Locate the cell with the specified text and output its (x, y) center coordinate. 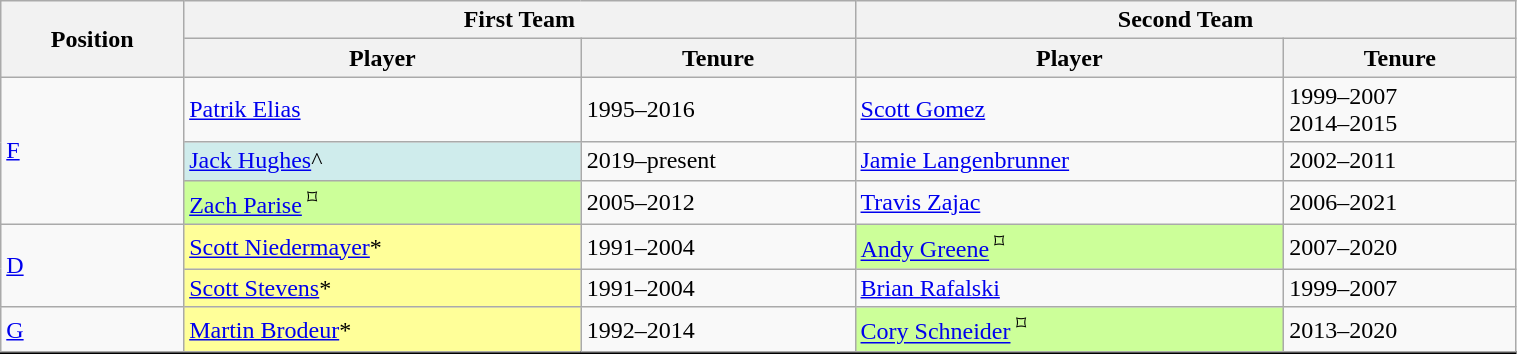
Andy Greene ⌑ (1070, 248)
2006–2021 (1400, 202)
1995–2016 (718, 110)
Cory Schneider ⌑ (1070, 330)
Scott Stevens* (382, 288)
2002–2011 (1400, 161)
Scott Gomez (1070, 110)
Jack Hughes^ (382, 161)
Travis Zajac (1070, 202)
Martin Brodeur* (382, 330)
Second Team (1186, 20)
Zach Parise ⌑ (382, 202)
Jamie Langenbrunner (1070, 161)
F (92, 151)
D (92, 266)
Brian Rafalski (1070, 288)
Scott Niedermayer* (382, 248)
2007–2020 (1400, 248)
2019–present (718, 161)
Position (92, 39)
2013–2020 (1400, 330)
Patrik Elias (382, 110)
1999–2007 (1400, 288)
2005–2012 (718, 202)
G (92, 330)
1992–2014 (718, 330)
1999–20072014–2015 (1400, 110)
First Team (520, 20)
